Scan for the cell matching the given text and deliver its [X, Y] coordinate at center. 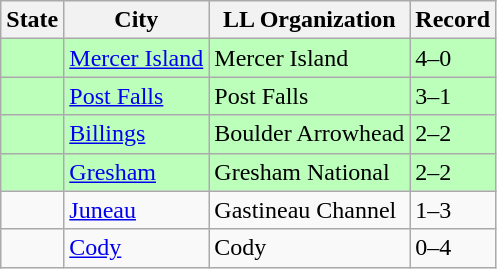
Gresham [136, 172]
Billings [136, 134]
4–0 [453, 58]
Record [453, 20]
LL Organization [310, 20]
Gresham National [310, 172]
Juneau [136, 210]
City [136, 20]
3–1 [453, 96]
State [32, 20]
0–4 [453, 248]
Gastineau Channel [310, 210]
Boulder Arrowhead [310, 134]
1–3 [453, 210]
